Pinpoint the cell where the given text exists, returning its (X, Y) midpoint coordinate. 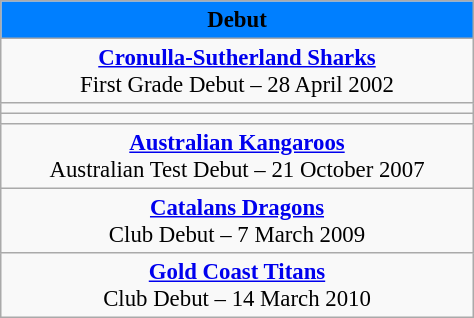
Catalans DragonsClub Debut – 7 March 2009 (237, 222)
Debut (237, 20)
Cronulla-Sutherland SharksFirst Grade Debut – 28 April 2002 (237, 70)
Gold Coast TitansClub Debut – 14 March 2010 (237, 286)
Australian KangaroosAustralian Test Debut – 21 October 2007 (237, 156)
